Return (x, y) of the center of cell containing provided text 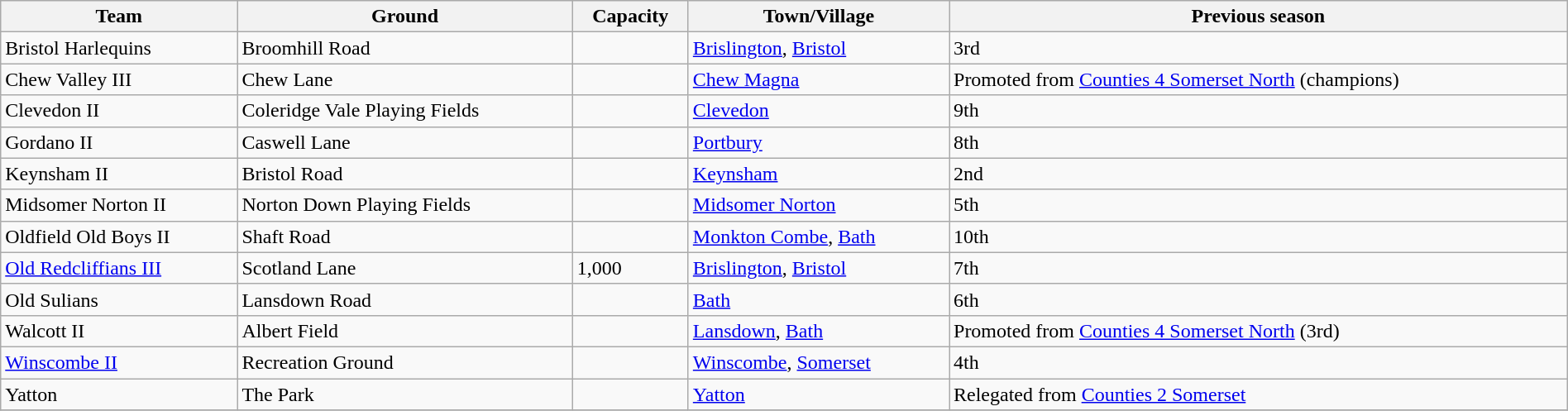
Winscombe, Somerset (819, 362)
6th (1259, 299)
Broomhill Road (405, 48)
Albert Field (405, 331)
Chew Lane (405, 79)
Old Sulians (119, 299)
8th (1259, 142)
Chew Magna (819, 79)
Caswell Lane (405, 142)
Clevedon (819, 111)
Bristol Road (405, 174)
10th (1259, 237)
Ground (405, 17)
Gordano II (119, 142)
Lansdown, Bath (819, 331)
Keynsham II (119, 174)
Relegated from Counties 2 Somerset (1259, 394)
3rd (1259, 48)
Scotland Lane (405, 268)
Lansdown Road (405, 299)
Portbury (819, 142)
Recreation Ground (405, 362)
7th (1259, 268)
2nd (1259, 174)
Winscombe II (119, 362)
Bristol Harlequins (119, 48)
Norton Down Playing Fields (405, 205)
1,000 (630, 268)
Capacity (630, 17)
Town/Village (819, 17)
Bath (819, 299)
Walcott II (119, 331)
Midsomer Norton (819, 205)
Promoted from Counties 4 Somerset North (3rd) (1259, 331)
Chew Valley III (119, 79)
5th (1259, 205)
4th (1259, 362)
The Park (405, 394)
Promoted from Counties 4 Somerset North (champions) (1259, 79)
Team (119, 17)
Keynsham (819, 174)
Midsomer Norton II (119, 205)
Oldfield Old Boys II (119, 237)
Previous season (1259, 17)
Monkton Combe, Bath (819, 237)
Shaft Road (405, 237)
Clevedon II (119, 111)
9th (1259, 111)
Coleridge Vale Playing Fields (405, 111)
Old Redcliffians III (119, 268)
